Provide the [x, y] coordinate of the cell's center where the given text is located.  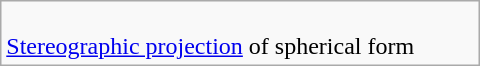
Stereographic projection of spherical form [240, 34]
